Capture the cell that displays the provided text and extract its [x, y] central coordinate. 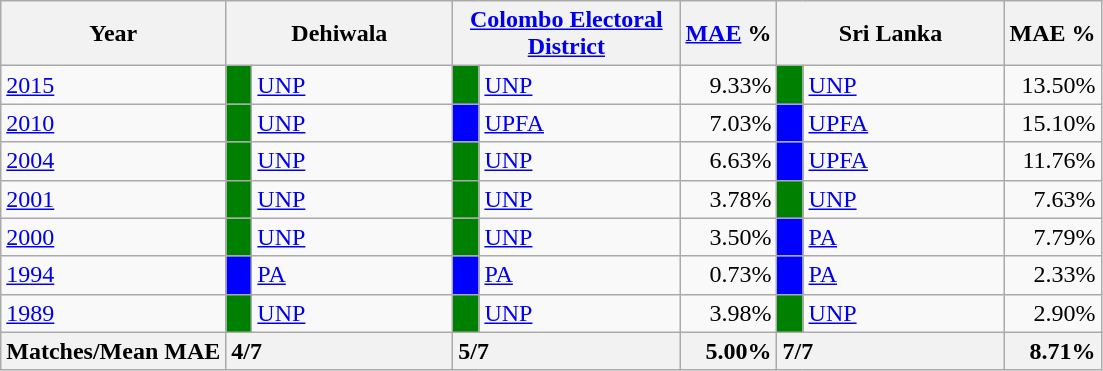
3.50% [728, 237]
3.98% [728, 313]
Sri Lanka [890, 34]
1989 [114, 313]
Year [114, 34]
2015 [114, 85]
2010 [114, 123]
5.00% [728, 351]
3.78% [728, 199]
2.90% [1052, 313]
1994 [114, 275]
5/7 [566, 351]
11.76% [1052, 161]
6.63% [728, 161]
Dehiwala [340, 34]
9.33% [728, 85]
0.73% [728, 275]
2000 [114, 237]
4/7 [340, 351]
7.63% [1052, 199]
2.33% [1052, 275]
13.50% [1052, 85]
8.71% [1052, 351]
2004 [114, 161]
2001 [114, 199]
7.79% [1052, 237]
7.03% [728, 123]
Colombo Electoral District [566, 34]
7/7 [890, 351]
15.10% [1052, 123]
Matches/Mean MAE [114, 351]
